Extract the (X, Y) coordinate from the center of the cell holding the provided text.  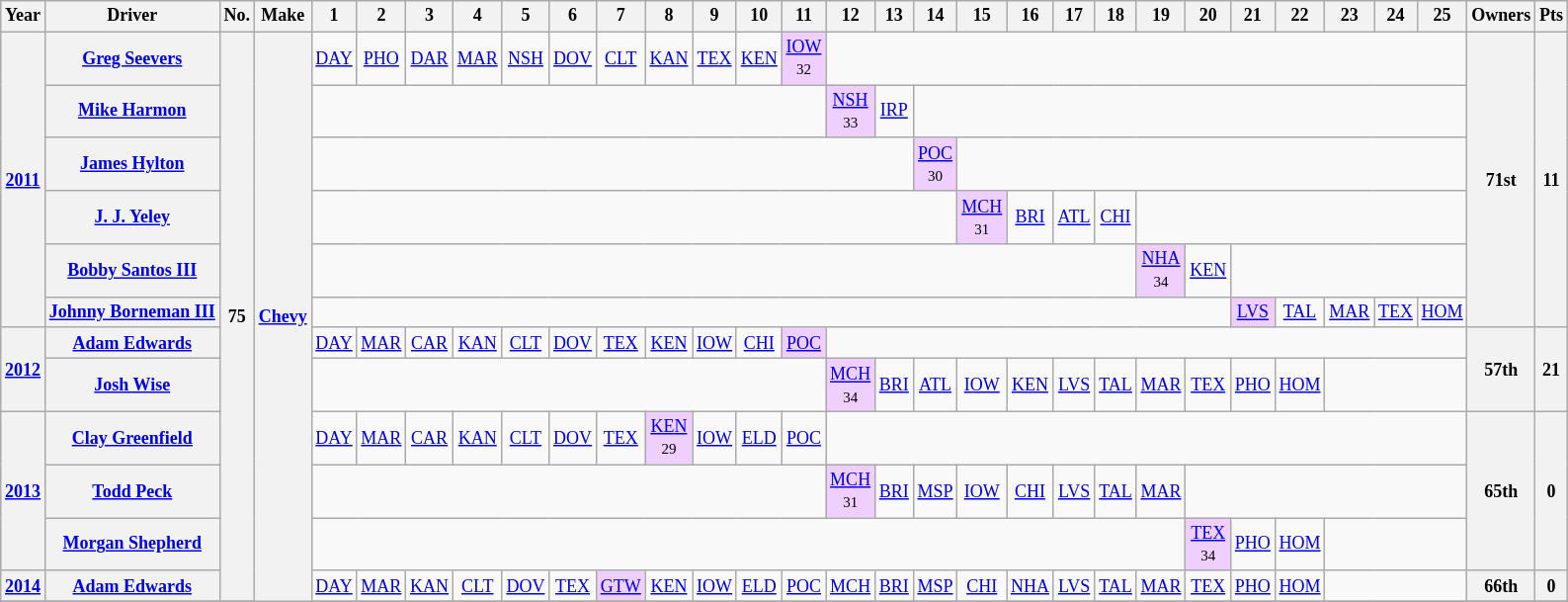
IOW 32 (804, 58)
Make (283, 16)
20 (1208, 16)
DAR (430, 58)
Morgan Shepherd (132, 545)
Todd Peck (132, 491)
Pts (1551, 16)
23 (1350, 16)
57th (1502, 370)
22 (1300, 16)
Greg Seevers (132, 58)
Clay Greenfield (132, 438)
10 (759, 16)
POC30 (935, 164)
12 (851, 16)
75 (237, 316)
TEX34 (1208, 545)
J. J. Yeley (132, 217)
3 (430, 16)
KEN29 (669, 438)
MCH34 (851, 386)
Driver (132, 16)
Year (24, 16)
GTW (620, 585)
65th (1502, 490)
Johnny Borneman III (132, 312)
James Hylton (132, 164)
1 (334, 16)
MCH (851, 585)
NHA (1031, 585)
NSH (526, 58)
15 (982, 16)
2013 (24, 490)
NHA34 (1161, 271)
IRP (893, 112)
Bobby Santos III (132, 271)
8 (669, 16)
7 (620, 16)
71st (1502, 180)
66th (1502, 585)
2012 (24, 370)
6 (573, 16)
NSH33 (851, 112)
18 (1115, 16)
2 (381, 16)
17 (1074, 16)
Chevy (283, 316)
14 (935, 16)
24 (1396, 16)
5 (526, 16)
9 (715, 16)
16 (1031, 16)
19 (1161, 16)
No. (237, 16)
Mike Harmon (132, 112)
2011 (24, 180)
Owners (1502, 16)
25 (1443, 16)
13 (893, 16)
4 (477, 16)
Josh Wise (132, 386)
2014 (24, 585)
